Detect which cell encompasses the target text, then output its (X, Y) center coordinate. 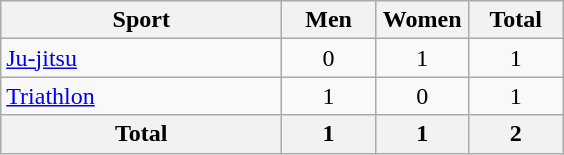
2 (516, 134)
Ju-jitsu (142, 58)
Sport (142, 20)
Women (422, 20)
Men (329, 20)
Triathlon (142, 96)
